Output the (X, Y) coordinate of the center of the cell containing the given text.  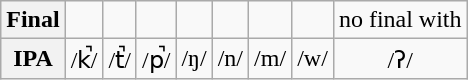
/ʔ/ (400, 59)
/m/ (270, 59)
/k̚/ (84, 59)
IPA (33, 59)
no final with (400, 20)
Final (33, 20)
/n/ (230, 59)
/ŋ/ (194, 59)
/p̚/ (156, 59)
/t̚/ (120, 59)
/w/ (313, 59)
